Find where the given text appears and provide that cell's center as [x, y] coordinate. 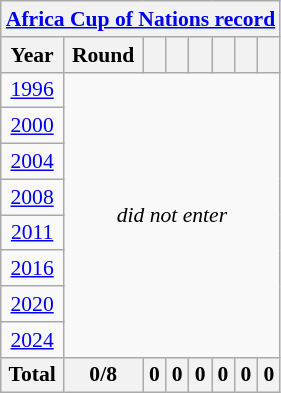
Year [32, 55]
did not enter [172, 214]
2020 [32, 304]
Total [32, 375]
0/8 [102, 375]
2016 [32, 269]
Round [102, 55]
1996 [32, 90]
2011 [32, 233]
Africa Cup of Nations record [141, 19]
2024 [32, 340]
2008 [32, 197]
2004 [32, 162]
2000 [32, 126]
